Locate the cell with the specified text and output its (X, Y) center coordinate. 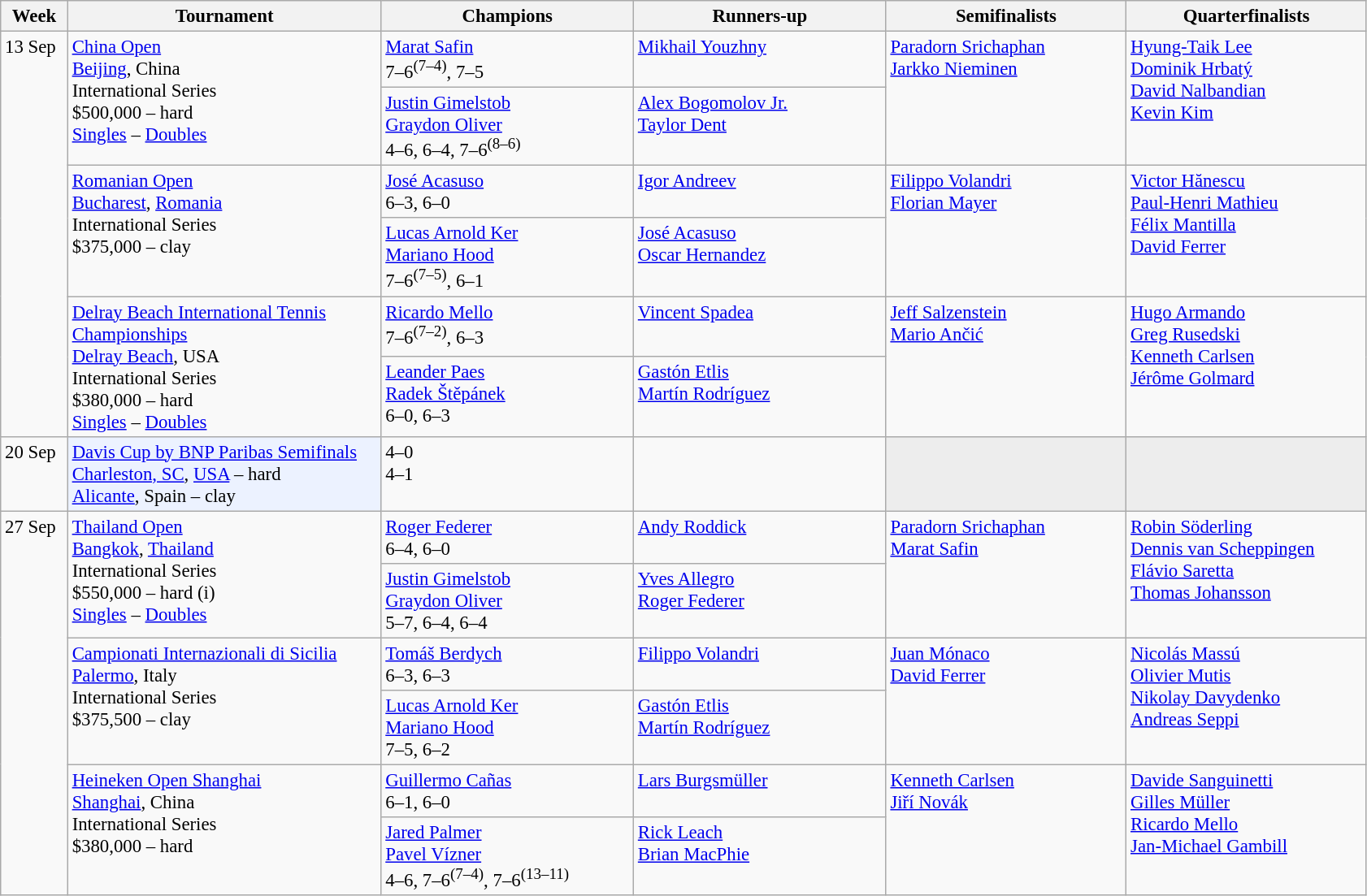
Igor Andreev (761, 192)
Rick Leach Brian MacPhie (761, 856)
Week (34, 16)
Lucas Arnold Ker Mariano Hood 7–5, 6–2 (507, 728)
Mikhail Youzhny (761, 60)
José Acasuso 6–3, 6–0 (507, 192)
Marat Safin 7–6(7–4), 7–5 (507, 60)
Vincent Spadea (761, 327)
Thailand Open Bangkok, ThailandInternational Series$550,000 – hard (i) Singles – Doubles (224, 574)
Robin Söderling Dennis van Scheppingen Flávio Saretta Thomas Johansson (1247, 574)
Filippo Volandri Florian Mayer (1006, 231)
Runners-up (761, 16)
4–0 4–1 (507, 474)
Campionati Internazionali di Sicilia Palermo, ItalyInternational Series$375,500 – clay (224, 701)
Tomáš Berdych 6–3, 6–3 (507, 664)
Paradorn Srichaphan Jarkko Nieminen (1006, 99)
Tournament (224, 16)
José Acasuso Oscar Hernandez (761, 257)
Heineken Open Shanghai Shanghai, ChinaInternational Series$380,000 – hard (224, 830)
Leander Paes Radek Štěpánek 6–0, 6–3 (507, 396)
Romanian Open Bucharest, RomaniaInternational Series$375,000 – clay (224, 231)
Lucas Arnold Ker Mariano Hood 7–6(7–5), 6–1 (507, 257)
Nicolás Massú Olivier Mutis Nikolay Davydenko Andreas Seppi (1247, 701)
13 Sep (34, 234)
Champions (507, 16)
Yves Allegro Roger Federer (761, 600)
Roger Federer 6–4, 6–0 (507, 538)
Justin Gimelstob Graydon Oliver 5–7, 6–4, 6–4 (507, 600)
Andy Roddick (761, 538)
China Open Beijing, ChinaInternational Series$500,000 – hard Singles – Doubles (224, 99)
Davis Cup by BNP Paribas SemifinalsCharleston, SC, USA – hardAlicante, Spain – clay (224, 474)
Semifinalists (1006, 16)
Lars Burgsmüller (761, 791)
Jared Palmer Pavel Vízner 4–6, 7–6(7–4), 7–6(13–11) (507, 856)
Alex Bogomolov Jr. Taylor Dent (761, 127)
27 Sep (34, 703)
Filippo Volandri (761, 664)
Hugo Armando Greg Rusedski Kenneth Carlsen Jérôme Golmard (1247, 367)
Quarterfinalists (1247, 16)
20 Sep (34, 474)
Jeff Salzenstein Mario Ančić (1006, 367)
Hyung-Taik Lee Dominik Hrbatý David Nalbandian Kevin Kim (1247, 99)
Kenneth Carlsen Jiří Novák (1006, 830)
Justin Gimelstob Graydon Oliver 4–6, 6–4, 7–6(8–6) (507, 127)
Victor Hănescu Paul-Henri Mathieu Félix Mantilla David Ferrer (1247, 231)
Delray Beach International Tennis Championships Delray Beach, USAInternational Series$380,000 – hard Singles – Doubles (224, 367)
Davide Sanguinetti Gilles Müller Ricardo Mello Jan-Michael Gambill (1247, 830)
Ricardo Mello 7–6(7–2), 6–3 (507, 327)
Guillermo Cañas 6–1, 6–0 (507, 791)
Juan Mónaco David Ferrer (1006, 701)
Paradorn Srichaphan Marat Safin (1006, 574)
